Return (x, y) of the center of cell containing provided text 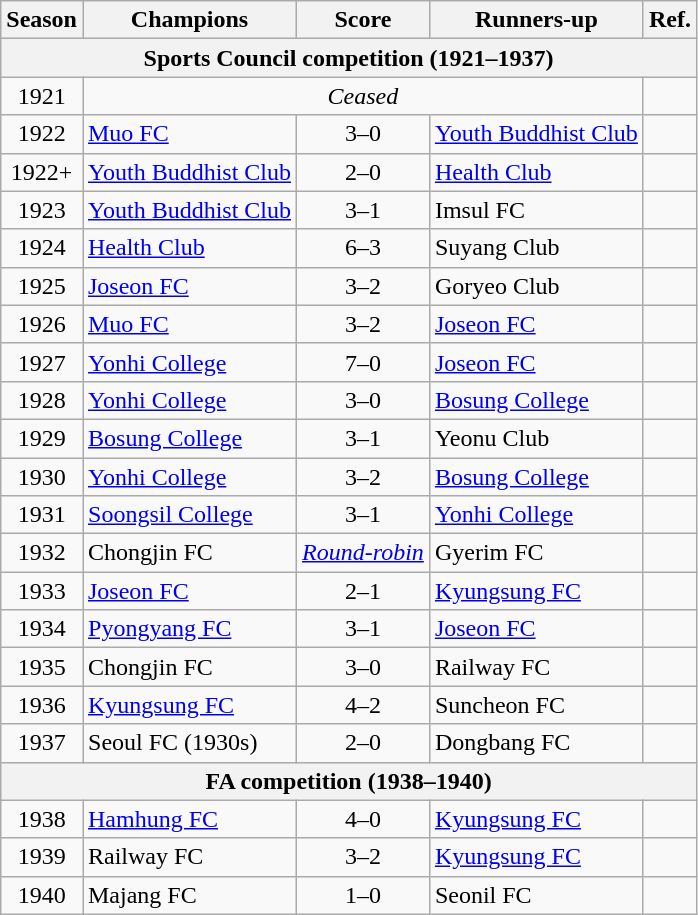
Seonil FC (536, 895)
1926 (42, 324)
1922 (42, 134)
1923 (42, 210)
Runners-up (536, 20)
1937 (42, 743)
Goryeo Club (536, 286)
1938 (42, 819)
Suyang Club (536, 248)
7–0 (364, 362)
2–1 (364, 591)
1921 (42, 96)
Score (364, 20)
1930 (42, 477)
1940 (42, 895)
1933 (42, 591)
1929 (42, 438)
Soongsil College (189, 515)
4–2 (364, 705)
Imsul FC (536, 210)
1928 (42, 400)
1931 (42, 515)
Ceased (362, 96)
1927 (42, 362)
Round-robin (364, 553)
1924 (42, 248)
Pyongyang FC (189, 629)
Hamhung FC (189, 819)
Champions (189, 20)
1932 (42, 553)
Majang FC (189, 895)
6–3 (364, 248)
Season (42, 20)
1934 (42, 629)
1922+ (42, 172)
4–0 (364, 819)
1935 (42, 667)
1939 (42, 857)
Yeonu Club (536, 438)
Gyerim FC (536, 553)
Suncheon FC (536, 705)
Ref. (670, 20)
Seoul FC (1930s) (189, 743)
1936 (42, 705)
1925 (42, 286)
FA competition (1938–1940) (349, 781)
1–0 (364, 895)
Dongbang FC (536, 743)
Sports Council competition (1921–1937) (349, 58)
